Scan for the cell matching the given text and deliver its (X, Y) coordinate at center. 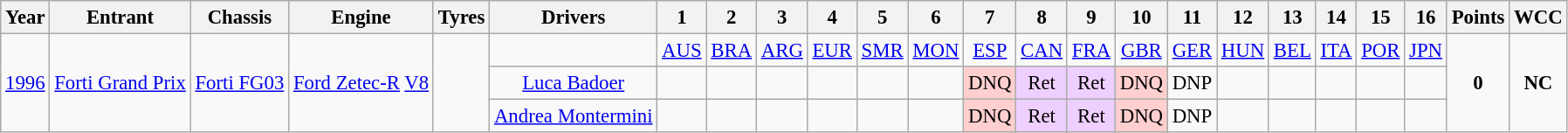
SMR (882, 51)
Entrant (120, 17)
FRA (1091, 51)
BRA (732, 51)
16 (1427, 17)
0 (1477, 84)
Ford Zetec-R V8 (361, 84)
15 (1381, 17)
HUN (1243, 51)
6 (936, 17)
BEL (1292, 51)
11 (1192, 17)
ARG (782, 51)
Engine (361, 17)
Chassis (239, 17)
10 (1141, 17)
Tyres (461, 17)
9 (1091, 17)
4 (832, 17)
Luca Badoer (574, 83)
GBR (1141, 51)
Year (25, 17)
CAN (1042, 51)
3 (782, 17)
Forti Grand Prix (120, 84)
EUR (832, 51)
7 (990, 17)
MON (936, 51)
Points (1477, 17)
Forti FG03 (239, 84)
ITA (1336, 51)
13 (1292, 17)
Andrea Montermini (574, 116)
1 (682, 17)
ESP (990, 51)
5 (882, 17)
14 (1336, 17)
WCC (1538, 17)
Drivers (574, 17)
GER (1192, 51)
1996 (25, 84)
NC (1538, 84)
8 (1042, 17)
AUS (682, 51)
JPN (1427, 51)
2 (732, 17)
12 (1243, 17)
POR (1381, 51)
